Locate the cell with the specified text and output its [x, y] center coordinate. 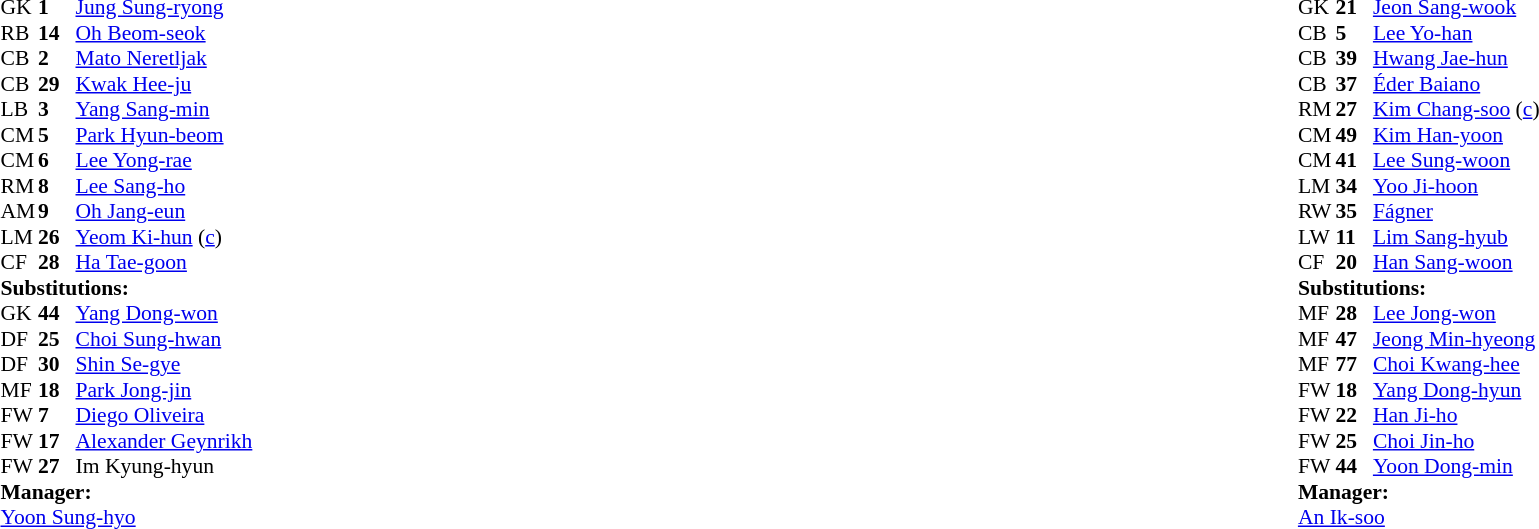
Lee Sang-ho [164, 186]
2 [57, 59]
Park Hyun-beom [164, 135]
35 [1354, 211]
RW [1317, 211]
34 [1354, 186]
11 [1354, 237]
Im Kyung-hyun [164, 467]
Alexander Geynrikh [164, 441]
Lee Yong-rae [164, 161]
9 [57, 211]
7 [57, 415]
Diego Oliveira [164, 415]
LW [1317, 237]
49 [1354, 135]
Oh Beom-seok [164, 33]
Manager: [126, 492]
41 [1354, 161]
LB [19, 109]
Ha Tae-goon [164, 263]
Yeom Ki-hun (c) [164, 237]
77 [1354, 365]
Park Jong-jin [164, 390]
6 [57, 161]
3 [57, 109]
47 [1354, 339]
RB [19, 33]
Mato Neretljak [164, 59]
26 [57, 237]
8 [57, 186]
17 [57, 441]
Substitutions: [126, 288]
22 [1354, 415]
Yang Dong-won [164, 313]
29 [57, 84]
GK [19, 313]
30 [57, 365]
Kwak Hee-ju [164, 84]
39 [1354, 59]
Choi Sung-hwan [164, 339]
37 [1354, 84]
AM [19, 211]
20 [1354, 263]
Oh Jang-eun [164, 211]
Yang Sang-min [164, 109]
Shin Se-gye [164, 365]
14 [57, 33]
